Provide the [X, Y] coordinate of the cell's center where the given text is located.  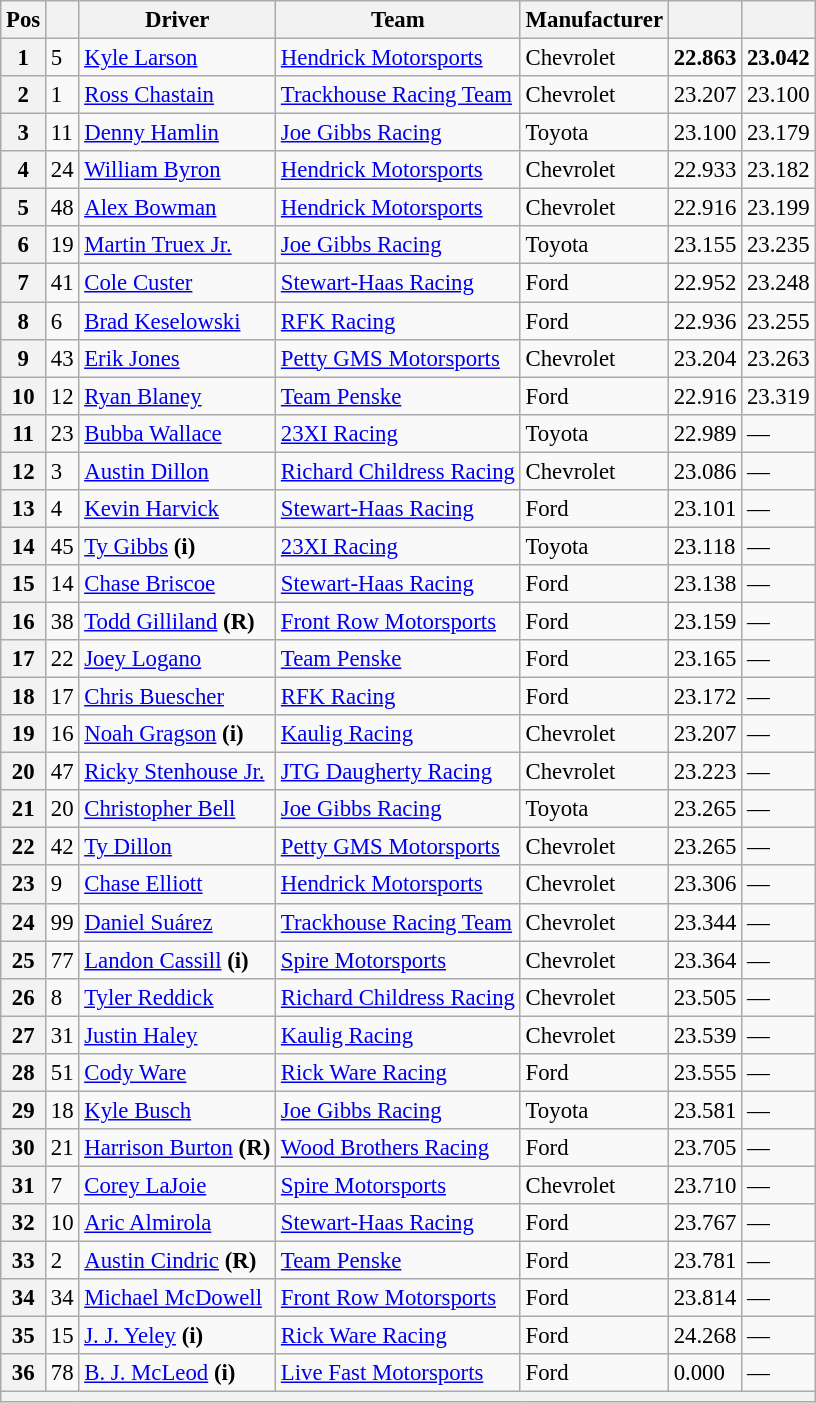
42 [62, 847]
23.319 [778, 396]
23.255 [778, 321]
Christopher Bell [178, 809]
47 [62, 772]
99 [62, 922]
Erik Jones [178, 358]
Landon Cassill (i) [178, 960]
Martin Truex Jr. [178, 245]
23.118 [704, 546]
22.989 [704, 433]
23.179 [778, 133]
Michael McDowell [178, 1298]
36 [24, 1373]
Ty Dillon [178, 847]
28 [24, 1073]
23.204 [704, 358]
Ross Chastain [178, 95]
Aric Almirola [178, 1223]
24.268 [704, 1336]
23.235 [778, 245]
0.000 [704, 1373]
22.863 [704, 58]
23.159 [704, 621]
Ty Gibbs (i) [178, 546]
23.539 [704, 1035]
Kyle Larson [178, 58]
Daniel Suárez [178, 922]
Chase Briscoe [178, 584]
38 [62, 621]
23.042 [778, 58]
Corey LaJoie [178, 1185]
29 [24, 1110]
Harrison Burton (R) [178, 1148]
23.223 [704, 772]
51 [62, 1073]
Live Fast Motorsports [398, 1373]
Bubba Wallace [178, 433]
23.581 [704, 1110]
Kyle Busch [178, 1110]
23.101 [704, 509]
Austin Dillon [178, 471]
Driver [178, 20]
B. J. McLeod (i) [178, 1373]
41 [62, 283]
Noah Gragson (i) [178, 734]
Wood Brothers Racing [398, 1148]
Pos [24, 20]
22.933 [704, 170]
43 [62, 358]
48 [62, 208]
23.767 [704, 1223]
Austin Cindric (R) [178, 1261]
Kevin Harvick [178, 509]
22.936 [704, 321]
27 [24, 1035]
23.138 [704, 584]
Team [398, 20]
77 [62, 960]
23.199 [778, 208]
23.086 [704, 471]
13 [24, 509]
Chris Buescher [178, 697]
33 [24, 1261]
25 [24, 960]
Todd Gilliland (R) [178, 621]
35 [24, 1336]
32 [24, 1223]
45 [62, 546]
30 [24, 1148]
23.781 [704, 1261]
Manufacturer [594, 20]
23.344 [704, 922]
22.952 [704, 283]
23.172 [704, 697]
23.705 [704, 1148]
Denny Hamlin [178, 133]
23.306 [704, 885]
William Byron [178, 170]
Joey Logano [178, 659]
Brad Keselowski [178, 321]
23.182 [778, 170]
Tyler Reddick [178, 997]
78 [62, 1373]
J. J. Yeley (i) [178, 1336]
23.364 [704, 960]
Ricky Stenhouse Jr. [178, 772]
Justin Haley [178, 1035]
Alex Bowman [178, 208]
23.505 [704, 997]
Chase Elliott [178, 885]
23.165 [704, 659]
23.248 [778, 283]
23.555 [704, 1073]
23.155 [704, 245]
Cole Custer [178, 283]
JTG Daugherty Racing [398, 772]
Cody Ware [178, 1073]
23.814 [704, 1298]
Ryan Blaney [178, 396]
26 [24, 997]
23.263 [778, 358]
23.710 [704, 1185]
